For the text-containing cell, return its midpoint in (x, y) coordinate format. 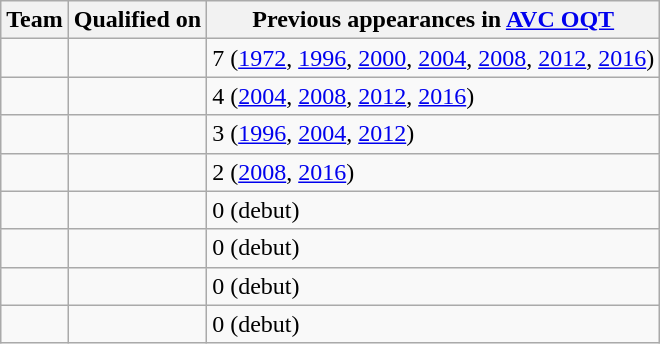
Previous appearances in AVC OQT (434, 20)
7 (1972, 1996, 2000, 2004, 2008, 2012, 2016) (434, 58)
3 (1996, 2004, 2012) (434, 134)
2 (2008, 2016) (434, 172)
Team (35, 20)
Qualified on (137, 20)
4 (2004, 2008, 2012, 2016) (434, 96)
